Determine the [X, Y] coordinate at the center of the cell enclosing the given text.  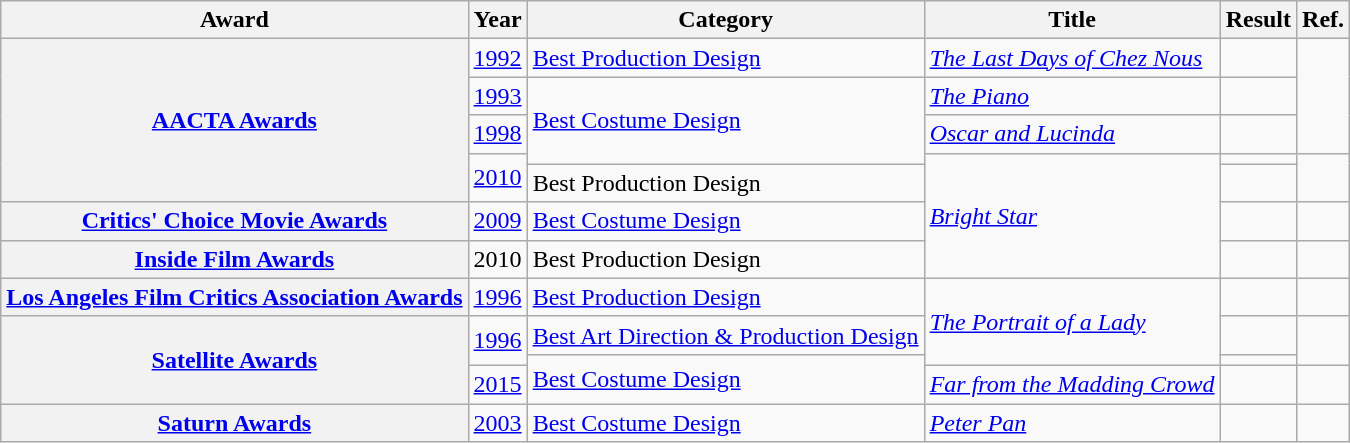
Peter Pan [1072, 423]
1992 [498, 58]
Title [1072, 20]
The Portrait of a Lady [1072, 322]
Award [234, 20]
AACTA Awards [234, 120]
Bright Star [1072, 216]
Year [498, 20]
2015 [498, 384]
The Last Days of Chez Nous [1072, 58]
1993 [498, 96]
Critics' Choice Movie Awards [234, 221]
Best Art Direction & Production Design [726, 335]
2009 [498, 221]
The Piano [1072, 96]
Category [726, 20]
Far from the Madding Crowd [1072, 384]
Ref. [1324, 20]
Satellite Awards [234, 360]
Los Angeles Film Critics Association Awards [234, 297]
Result [1258, 20]
Oscar and Lucinda [1072, 134]
Inside Film Awards [234, 259]
2003 [498, 423]
1998 [498, 134]
Saturn Awards [234, 423]
